From the cell containing the given text, extract its center point as [x, y] coordinate. 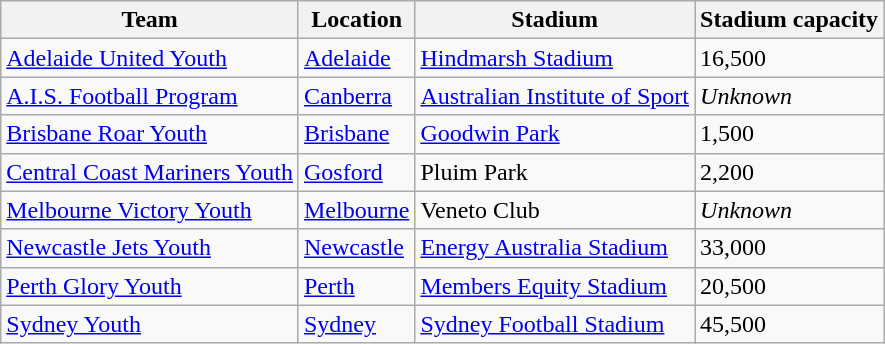
Central Coast Mariners Youth [150, 172]
33,000 [790, 248]
Adelaide [356, 58]
Melbourne [356, 210]
Energy Australia Stadium [555, 248]
Goodwin Park [555, 134]
20,500 [790, 286]
2,200 [790, 172]
Perth [356, 286]
Members Equity Stadium [555, 286]
Pluim Park [555, 172]
Melbourne Victory Youth [150, 210]
Sydney Football Stadium [555, 324]
Perth Glory Youth [150, 286]
Sydney Youth [150, 324]
45,500 [790, 324]
Hindmarsh Stadium [555, 58]
Brisbane [356, 134]
Veneto Club [555, 210]
Stadium capacity [790, 20]
Australian Institute of Sport [555, 96]
Newcastle [356, 248]
Sydney [356, 324]
Canberra [356, 96]
Newcastle Jets Youth [150, 248]
Team [150, 20]
Location [356, 20]
16,500 [790, 58]
Brisbane Roar Youth [150, 134]
Stadium [555, 20]
Adelaide United Youth [150, 58]
1,500 [790, 134]
Gosford [356, 172]
A.I.S. Football Program [150, 96]
